Output the [X, Y] coordinate of the center of the cell containing the given text.  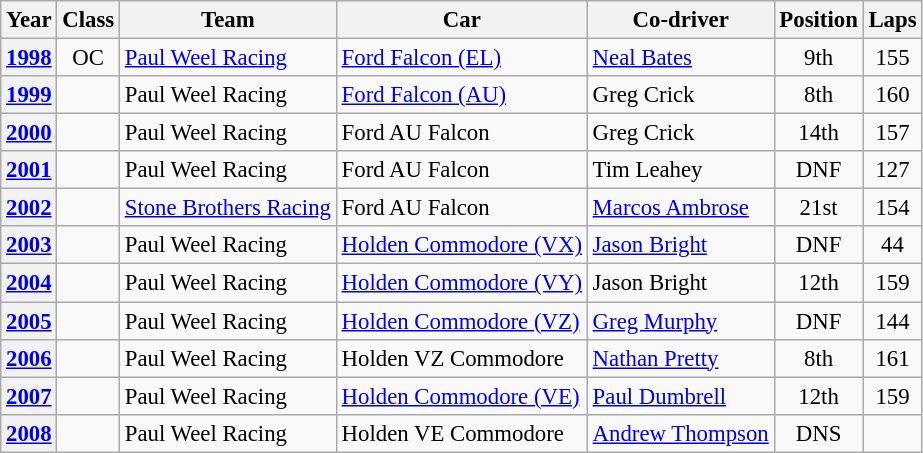
OC [88, 58]
Class [88, 20]
Stone Brothers Racing [228, 208]
Holden VZ Commodore [462, 358]
Holden Commodore (VX) [462, 245]
Ford Falcon (AU) [462, 95]
Tim Leahey [680, 170]
Greg Murphy [680, 321]
2003 [29, 245]
1999 [29, 95]
160 [892, 95]
161 [892, 358]
14th [818, 133]
1998 [29, 58]
Paul Dumbrell [680, 396]
Neal Bates [680, 58]
155 [892, 58]
2008 [29, 433]
2004 [29, 283]
Nathan Pretty [680, 358]
Laps [892, 20]
157 [892, 133]
Year [29, 20]
Holden Commodore (VZ) [462, 321]
44 [892, 245]
2002 [29, 208]
Holden VE Commodore [462, 433]
144 [892, 321]
154 [892, 208]
Andrew Thompson [680, 433]
2001 [29, 170]
DNS [818, 433]
Position [818, 20]
9th [818, 58]
2007 [29, 396]
Team [228, 20]
Holden Commodore (VE) [462, 396]
21st [818, 208]
Co-driver [680, 20]
Ford Falcon (EL) [462, 58]
Marcos Ambrose [680, 208]
2005 [29, 321]
2006 [29, 358]
Car [462, 20]
2000 [29, 133]
Holden Commodore (VY) [462, 283]
127 [892, 170]
